Capture the cell that displays the provided text and extract its (X, Y) central coordinate. 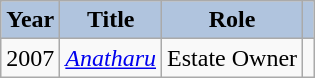
Year (30, 20)
Role (232, 20)
Title (111, 20)
Estate Owner (232, 58)
2007 (30, 58)
Anatharu (111, 58)
